Identify which cell holds the provided text, then report its [x, y] central coordinate. 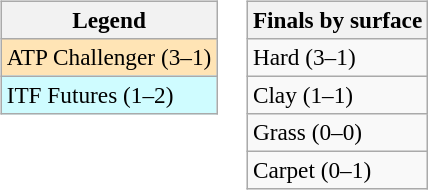
ATP Challenger (3–1) [108, 57]
Finals by surface [337, 20]
Clay (1–1) [337, 95]
ITF Futures (1–2) [108, 95]
Legend [108, 20]
Hard (3–1) [337, 57]
Grass (0–0) [337, 133]
Carpet (0–1) [337, 171]
